Return (X, Y) of the center of cell containing provided text 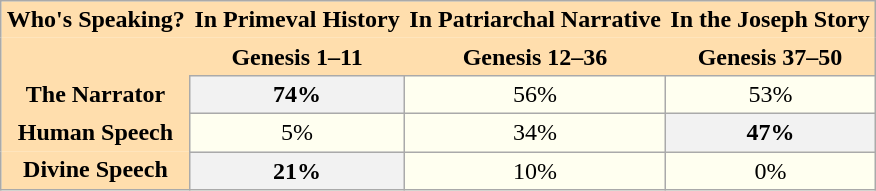
0% (771, 171)
47% (771, 132)
Genesis 12–36 (536, 56)
In the Joseph Story (771, 20)
10% (536, 171)
Human Speech (95, 132)
56% (536, 94)
5% (298, 132)
74% (298, 94)
Genesis 1–11 (298, 56)
53% (771, 94)
21% (298, 171)
The Narrator (95, 94)
Who's Speaking? (95, 20)
In Primeval History (298, 20)
In Patriarchal Narrative (536, 20)
Genesis 37–50 (771, 56)
Divine Speech (95, 171)
34% (536, 132)
